For the text-containing cell, return its midpoint in (x, y) coordinate format. 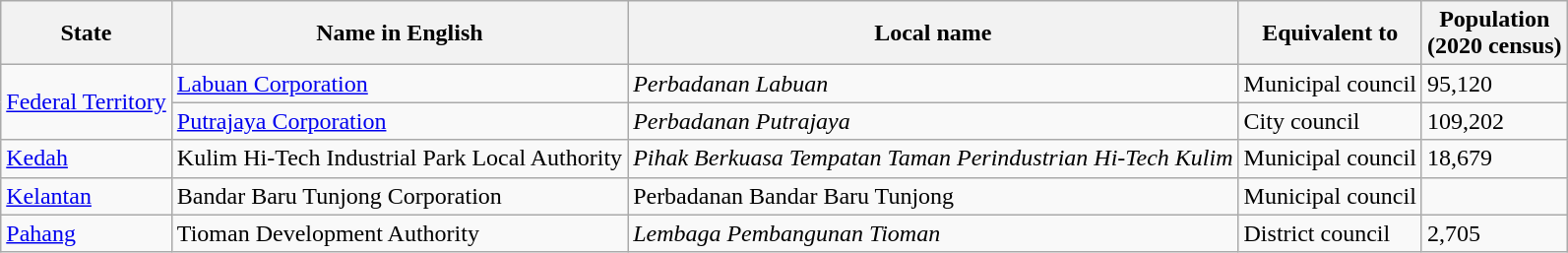
Labuan Corporation (400, 84)
Equivalent to (1330, 33)
Kulim Hi-Tech Industrial Park Local Authority (400, 158)
Putrajaya Corporation (400, 121)
Perbadanan Putrajaya (933, 121)
Tioman Development Authority (400, 233)
Kelantan (87, 196)
State (87, 33)
95,120 (1494, 84)
Pihak Berkuasa Tempatan Taman Perindustrian Hi-Tech Kulim (933, 158)
18,679 (1494, 158)
City council (1330, 121)
Local name (933, 33)
Lembaga Pembangunan Tioman (933, 233)
District council (1330, 233)
Population(2020 census) (1494, 33)
109,202 (1494, 121)
2,705 (1494, 233)
Bandar Baru Tunjong Corporation (400, 196)
Perbadanan Bandar Baru Tunjong (933, 196)
Kedah (87, 158)
Name in English (400, 33)
Perbadanan Labuan (933, 84)
Pahang (87, 233)
Federal Territory (87, 102)
